Output the [X, Y] coordinate of the center of the cell containing the given text.  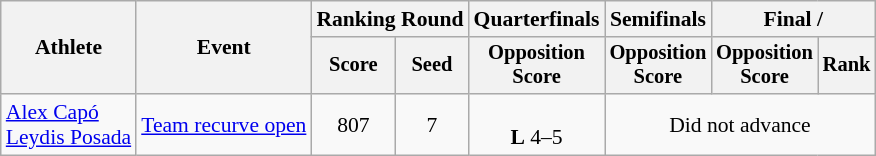
Did not advance [740, 124]
Semifinals [658, 19]
Final / [793, 19]
Team recurve open [224, 124]
807 [353, 124]
Seed [432, 66]
L 4–5 [537, 124]
Athlete [68, 48]
Score [353, 66]
7 [432, 124]
Rank [847, 66]
Alex CapóLeydis Posada [68, 124]
Ranking Round [390, 19]
Quarterfinals [537, 19]
Event [224, 48]
